Pinpoint the cell where the given text exists, returning its (X, Y) midpoint coordinate. 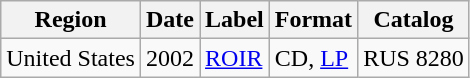
Catalog (414, 20)
2002 (170, 58)
Label (235, 20)
Region (71, 20)
ROIR (235, 58)
United States (71, 58)
RUS 8280 (414, 58)
Date (170, 20)
Format (313, 20)
CD, LP (313, 58)
